Capture the cell that displays the provided text and extract its (x, y) central coordinate. 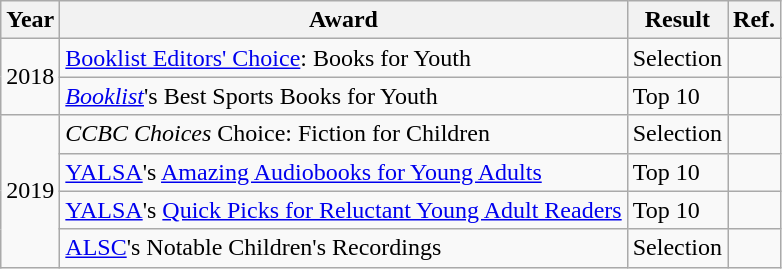
Booklist Editors' Choice: Books for Youth (344, 58)
YALSA's Quick Picks for Reluctant Young Adult Readers (344, 210)
Result (677, 20)
Award (344, 20)
Ref. (754, 20)
YALSA's Amazing Audiobooks for Young Adults (344, 172)
Booklist's Best Sports Books for Youth (344, 96)
2019 (30, 191)
CCBC Choices Choice: Fiction for Children (344, 134)
ALSC's Notable Children's Recordings (344, 248)
Year (30, 20)
2018 (30, 77)
